Provide the (X, Y) coordinate of the cell's center where the given text is located.  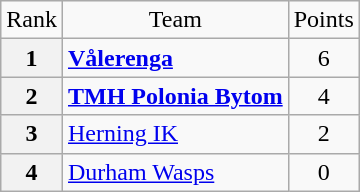
0 (324, 172)
TMH Polonia Bytom (175, 96)
1 (32, 58)
Team (175, 20)
Durham Wasps (175, 172)
Rank (32, 20)
3 (32, 134)
6 (324, 58)
Points (324, 20)
Vålerenga (175, 58)
Herning IK (175, 134)
